Return the [x, y] coordinate for the center point of the cell that contains the specified text.  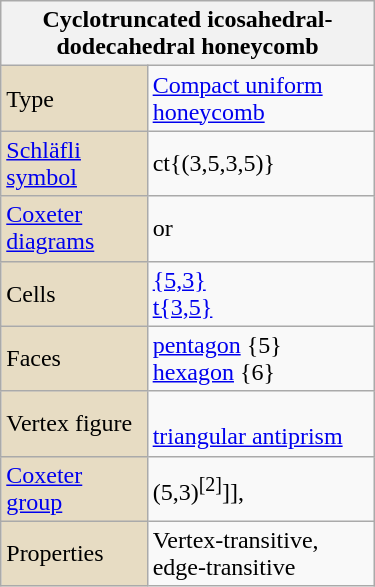
Properties [74, 554]
(5,3)[2]]], [260, 488]
or [260, 228]
Vertex figure [74, 424]
Type [74, 98]
Faces [74, 358]
Compact uniform honeycomb [260, 98]
Coxeter group [74, 488]
Cells [74, 294]
Vertex-transitive, edge-transitive [260, 554]
Schläfli symbol [74, 164]
triangular antiprism [260, 424]
pentagon {5}hexagon {6} [260, 358]
Coxeter diagrams [74, 228]
{5,3} t{3,5} [260, 294]
ct{(3,5,3,5)} [260, 164]
Cyclotruncated icosahedral-dodecahedral honeycomb [188, 34]
